Return the (X, Y) coordinate for the center point of the cell that contains the specified text.  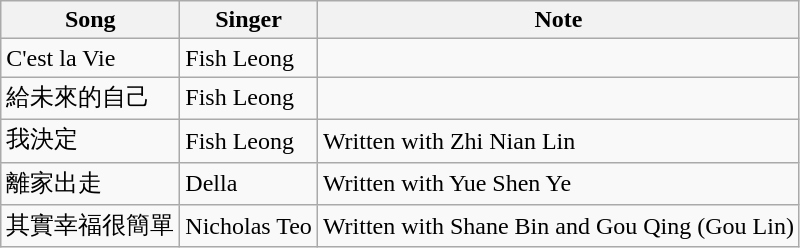
Written with Yue Shen Ye (558, 184)
離家出走 (90, 184)
Note (558, 20)
Nicholas Teo (249, 226)
Written with Shane Bin and Gou Qing (Gou Lin) (558, 226)
Song (90, 20)
給未來的自己 (90, 98)
Della (249, 184)
其實幸福很簡單 (90, 226)
我決定 (90, 140)
Written with Zhi Nian Lin (558, 140)
C'est la Vie (90, 58)
Singer (249, 20)
